Find where the given text appears and provide that cell's center as [X, Y] coordinate. 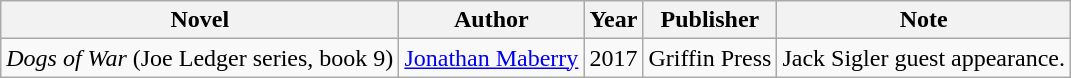
Publisher [710, 20]
Jack Sigler guest appearance. [924, 58]
Note [924, 20]
Dogs of War (Joe Ledger series, book 9) [200, 58]
Jonathan Maberry [492, 58]
Griffin Press [710, 58]
Author [492, 20]
2017 [614, 58]
Year [614, 20]
Novel [200, 20]
